Search for the cell housing the specified text and yield its [X, Y] center coordinate. 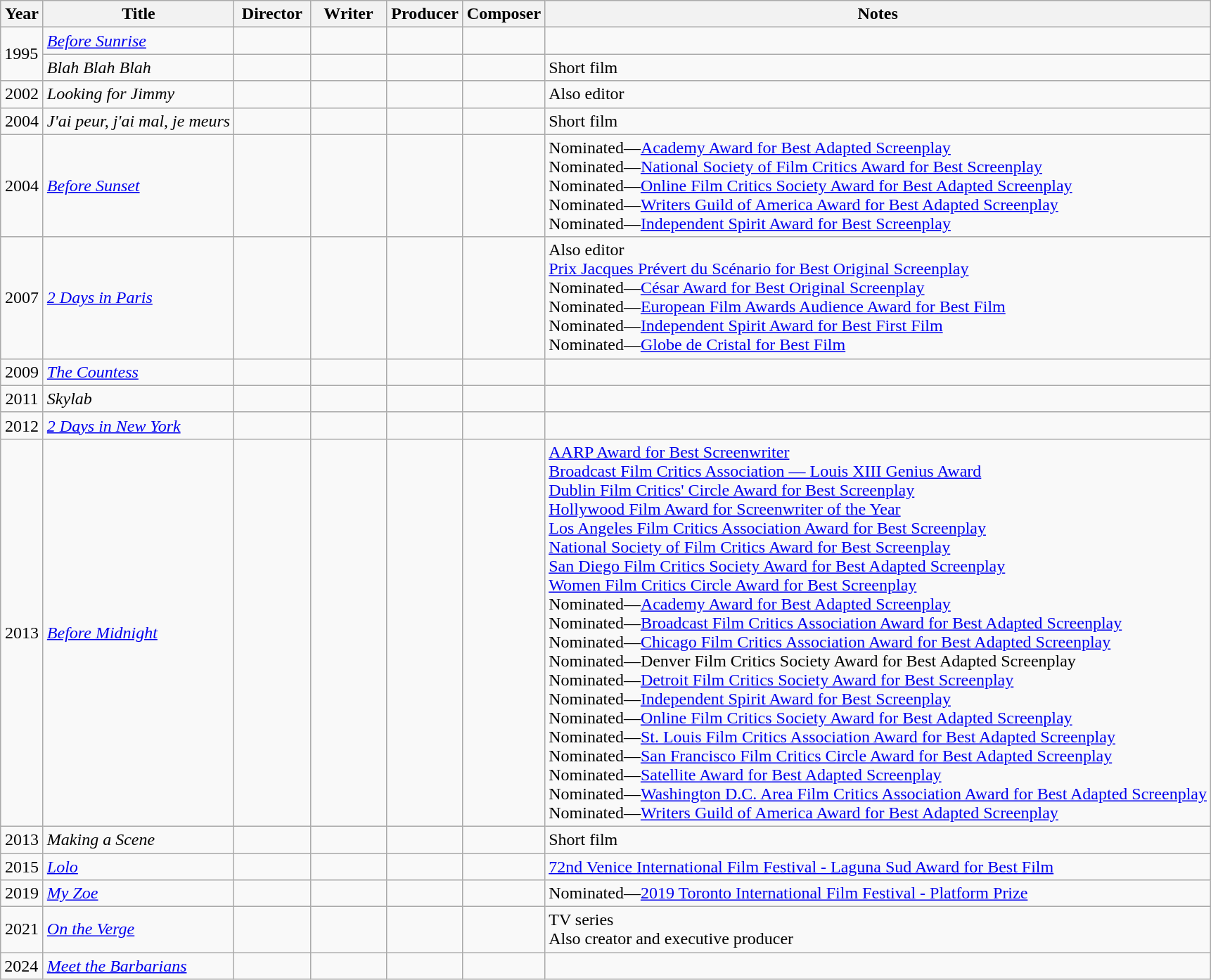
Also editor [878, 94]
2 Days in Paris [138, 298]
2007 [23, 298]
2012 [23, 425]
2002 [23, 94]
Before Sunset [138, 186]
Blah Blah Blah [138, 67]
Producer [425, 14]
TV seriesAlso creator and executive producer [878, 929]
Writer [349, 14]
Director [273, 14]
Composer [504, 14]
Before Sunrise [138, 41]
Year [23, 14]
Nominated—2019 Toronto International Film Festival - Platform Prize [878, 894]
On the Verge [138, 929]
J'ai peur, j'ai mal, je meurs [138, 121]
Notes [878, 14]
2021 [23, 929]
1995 [23, 54]
Looking for Jimmy [138, 94]
Meet the Barbarians [138, 966]
Title [138, 14]
2011 [23, 399]
My Zoe [138, 894]
72nd Venice International Film Festival - Laguna Sud Award for Best Film [878, 867]
Lolo [138, 867]
2015 [23, 867]
2024 [23, 966]
Before Midnight [138, 633]
Making a Scene [138, 839]
Skylab [138, 399]
2009 [23, 372]
2 Days in New York [138, 425]
The Countess [138, 372]
2019 [23, 894]
